Detect which cell encompasses the target text, then output its (x, y) center coordinate. 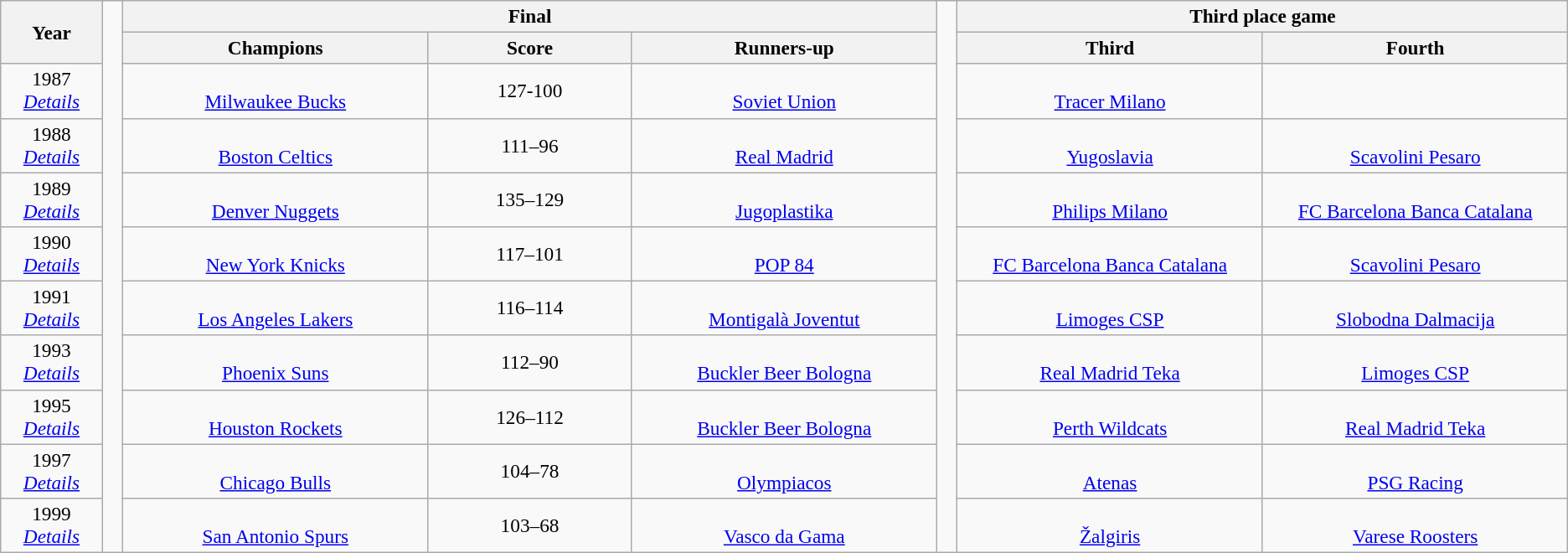
Score (529, 48)
1988Details (52, 146)
PSG Racing (1416, 471)
104–78 (529, 471)
1995Details (52, 417)
New York Knicks (276, 253)
1990Details (52, 253)
117–101 (529, 253)
1989Details (52, 199)
Slobodna Dalmacija (1416, 308)
Jugoplastika (784, 199)
Denver Nuggets (276, 199)
Runners-up (784, 48)
Varese Roosters (1416, 525)
Phoenix Suns (276, 362)
Real Madrid (784, 146)
Houston Rockets (276, 417)
Chicago Bulls (276, 471)
Montigalà Joventut (784, 308)
Fourth (1416, 48)
Olympiacos (784, 471)
112–90 (529, 362)
127-100 (529, 90)
1999Details (52, 525)
Los Angeles Lakers (276, 308)
126–112 (529, 417)
Yugoslavia (1111, 146)
Vasco da Gama (784, 525)
111–96 (529, 146)
Philips Milano (1111, 199)
San Antonio Spurs (276, 525)
Final (530, 16)
Third (1111, 48)
Atenas (1111, 471)
1993Details (52, 362)
Third place game (1263, 16)
Boston Celtics (276, 146)
Soviet Union (784, 90)
103–68 (529, 525)
1991Details (52, 308)
Year (52, 32)
1997Details (52, 471)
1987Details (52, 90)
Tracer Milano (1111, 90)
135–129 (529, 199)
Žalgiris (1111, 525)
POP 84 (784, 253)
Perth Wildcats (1111, 417)
Milwaukee Bucks (276, 90)
116–114 (529, 308)
Champions (276, 48)
